From the cell containing the given text, extract its center point as (x, y) coordinate. 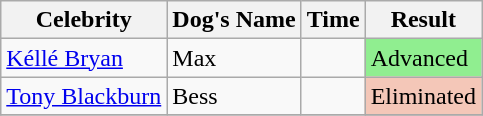
Bess (234, 96)
Dog's Name (234, 20)
Celebrity (84, 20)
Tony Blackburn (84, 96)
Time (333, 20)
Eliminated (423, 96)
Advanced (423, 58)
Max (234, 58)
Result (423, 20)
Kéllé Bryan (84, 58)
